Locate the cell with the specified text and output its [x, y] center coordinate. 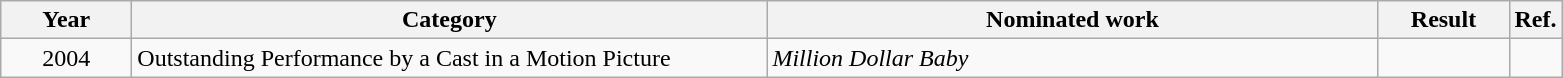
Million Dollar Baby [1072, 58]
Result [1444, 20]
Outstanding Performance by a Cast in a Motion Picture [450, 58]
Ref. [1536, 20]
Year [66, 20]
Nominated work [1072, 20]
Category [450, 20]
2004 [66, 58]
